Locate the cell with the specified text and output its (x, y) center coordinate. 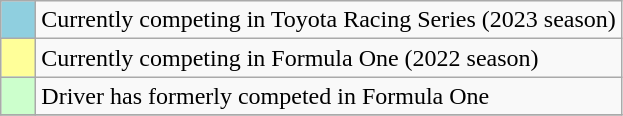
Driver has formerly competed in Formula One (328, 96)
Currently competing in Toyota Racing Series (2023 season) (328, 20)
Currently competing in Formula One (2022 season) (328, 58)
